Provide the (X, Y) coordinate of the cell's center where the given text is located.  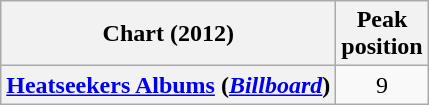
9 (382, 85)
Chart (2012) (168, 34)
Heatseekers Albums (Billboard) (168, 85)
Peakposition (382, 34)
